Locate the cell with the specified text and output its (x, y) center coordinate. 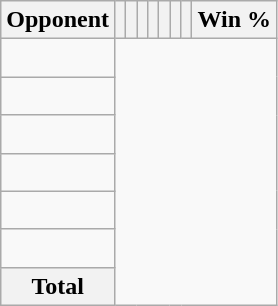
Win % (234, 20)
Opponent (58, 20)
Total (58, 286)
